Return (x, y) of the center of cell containing provided text 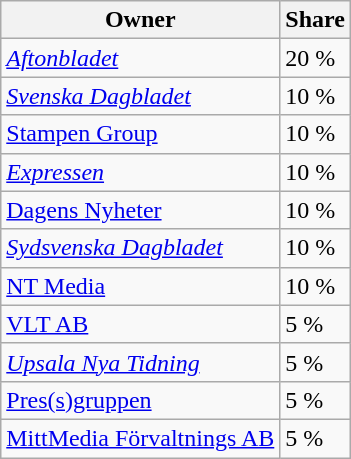
Dagens Nyheter (140, 210)
Expressen (140, 172)
Pres(s)gruppen (140, 400)
Sydsvenska Dagbladet (140, 248)
Owner (140, 20)
NT Media (140, 286)
Stampen Group (140, 134)
Share (316, 20)
VLT AB (140, 324)
20 % (316, 58)
MittMedia Förvaltnings AB (140, 438)
Aftonbladet (140, 58)
Svenska Dagbladet (140, 96)
Upsala Nya Tidning (140, 362)
